Capture the cell that displays the provided text and extract its [x, y] central coordinate. 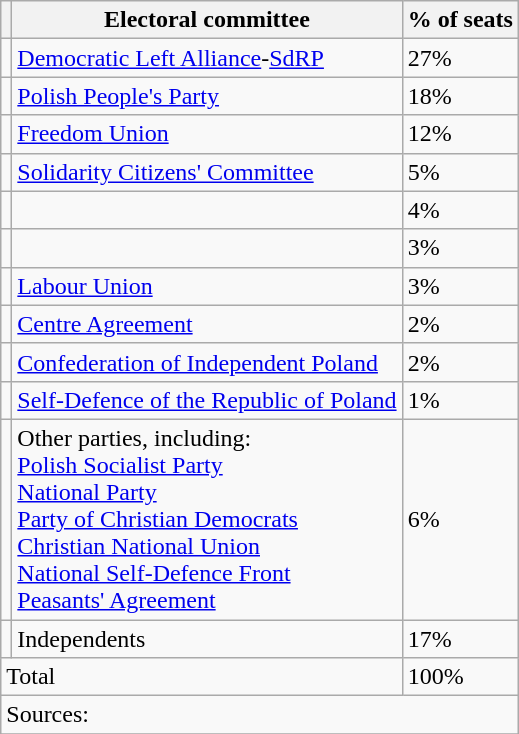
17% [460, 639]
5% [460, 172]
Democratic Left Alliance-SdRP [207, 58]
Centre Agreement [207, 324]
Polish People's Party [207, 96]
27% [460, 58]
Freedom Union [207, 134]
Self-Defence of the Republic of Poland [207, 400]
Electoral committee [207, 20]
4% [460, 210]
1% [460, 400]
12% [460, 134]
100% [460, 677]
Total [202, 677]
% of seats [460, 20]
Labour Union [207, 286]
18% [460, 96]
Confederation of Independent Poland [207, 362]
Independents [207, 639]
Solidarity Citizens' Committee [207, 172]
Sources: [260, 715]
6% [460, 519]
